Return the (X, Y) coordinate for the center point of the cell that contains the specified text.  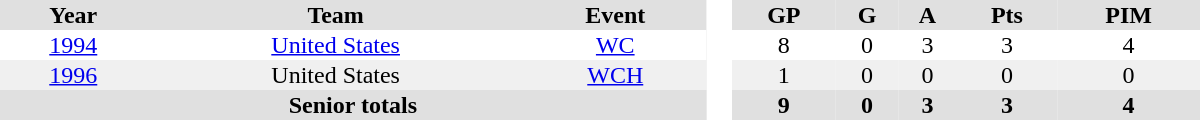
1 (784, 75)
A (927, 15)
1996 (74, 75)
G (867, 15)
Event (616, 15)
WCH (616, 75)
8 (784, 45)
WC (616, 45)
9 (784, 105)
Team (336, 15)
GP (784, 15)
Senior totals (353, 105)
1994 (74, 45)
Year (74, 15)
PIM (1128, 15)
Pts (1008, 15)
